Determine the [X, Y] coordinate at the center of the cell enclosing the given text.  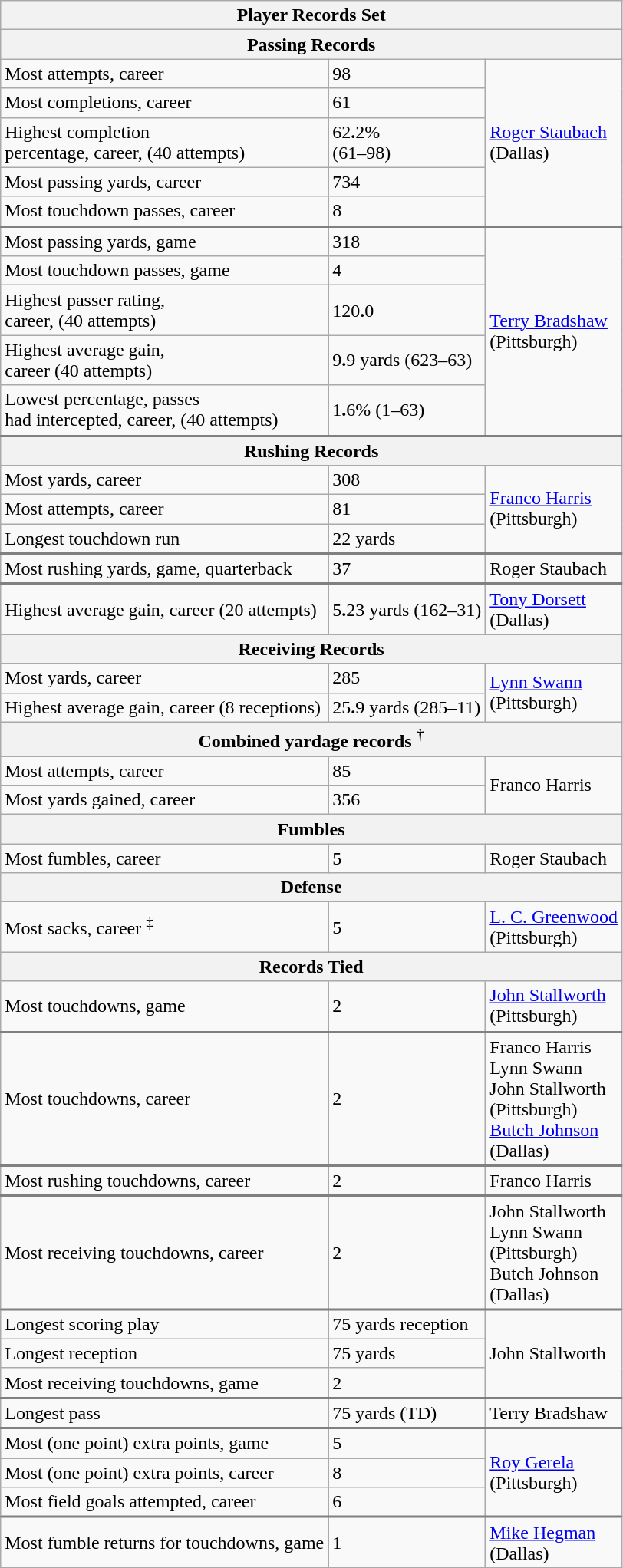
Franco Harris(Pittsburgh) [554, 509]
1 [407, 1542]
Most field goals attempted, career [164, 1502]
Fumbles [311, 829]
356 [407, 800]
75 yards reception [407, 1324]
25.9 yards (285–11) [407, 707]
Receiving Records [311, 649]
Mike Hegman(Dallas) [554, 1542]
Most yards gained, career [164, 800]
Longest touchdown run [164, 539]
Lowest percentage, passes had intercepted, career, (40 attempts) [164, 410]
81 [407, 509]
61 [407, 103]
85 [407, 771]
Highest average gain, career (8 receptions) [164, 707]
75 yards [407, 1353]
62.2%(61–98) [407, 143]
Most fumbles, career [164, 858]
Most passing yards, game [164, 241]
285 [407, 678]
318 [407, 241]
Rushing Records [311, 451]
Longest pass [164, 1413]
Combined yardage records † [311, 740]
Terry Bradshaw [554, 1413]
75 yards (TD) [407, 1413]
Most fumble returns for touchdowns, game [164, 1542]
Highest passer rating, career, (40 attempts) [164, 310]
Most rushing yards, game, quarterback [164, 569]
Most rushing touchdowns, career [164, 1181]
Most receiving touchdowns, career [164, 1253]
Highest average gain, career (40 attempts) [164, 361]
1.6% (1–63) [407, 410]
Most (one point) extra points, game [164, 1444]
Longest reception [164, 1353]
Records Tied [311, 967]
John StallworthLynn Swann(Pittsburgh)Butch Johnson(Dallas) [554, 1253]
Terry Bradshaw(Pittsburgh) [554, 331]
Tony Dorsett(Dallas) [554, 609]
Most receiving touchdowns, game [164, 1382]
120.0 [407, 310]
Most (one point) extra points, career [164, 1473]
Defense [311, 888]
Most touchdown passes, game [164, 271]
98 [407, 74]
Lynn Swann(Pittsburgh) [554, 693]
Roger Staubach(Dallas) [554, 143]
734 [407, 182]
Most touchdowns, game [164, 1006]
6 [407, 1502]
Passing Records [311, 44]
9.9 yards (623–63) [407, 361]
308 [407, 480]
Highest average gain, career (20 attempts) [164, 609]
John Stallworth [554, 1354]
22 yards [407, 539]
John Stallworth(Pittsburgh) [554, 1006]
Most passing yards, career [164, 182]
Roy Gerela(Pittsburgh) [554, 1473]
Most touchdown passes, career [164, 212]
Highest completion percentage, career, (40 attempts) [164, 143]
5.23 yards (162–31) [407, 609]
Franco HarrisLynn SwannJohn Stallworth(Pittsburgh)Butch Johnson(Dallas) [554, 1099]
Longest scoring play [164, 1324]
L. C. Greenwood(Pittsburgh) [554, 927]
37 [407, 569]
Most completions, career [164, 103]
Player Records Set [311, 15]
Most sacks, career ‡ [164, 927]
4 [407, 271]
Most touchdowns, career [164, 1099]
